For the text-containing cell, return its midpoint in [x, y] coordinate format. 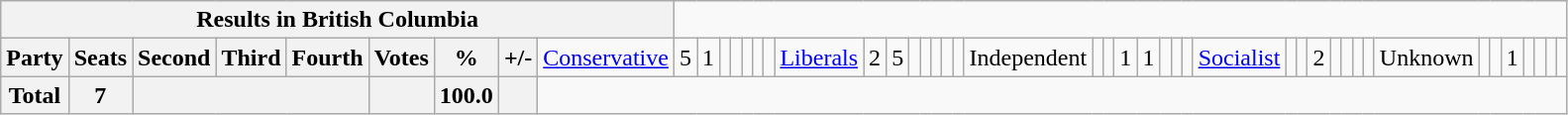
Third [252, 57]
Second [174, 57]
Seats [100, 57]
+/- [517, 57]
7 [100, 95]
100.0 [466, 95]
Party [35, 57]
% [466, 57]
Liberals [819, 57]
Unknown [1426, 57]
Total [35, 95]
Socialist [1239, 57]
Votes [401, 57]
Independent [1028, 57]
Conservative [606, 57]
Results in British Columbia [338, 20]
Fourth [327, 57]
